Detect which cell encompasses the target text, then output its (X, Y) center coordinate. 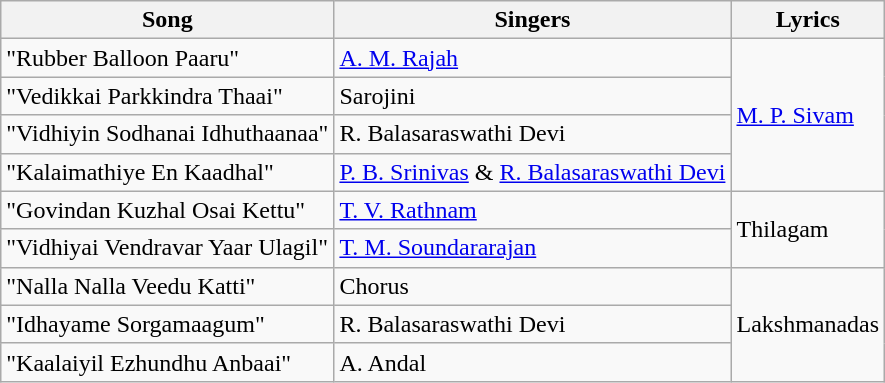
"Vidhiyin Sodhanai Idhuthaanaa" (168, 134)
Lakshmanadas (808, 324)
A. Andal (532, 362)
"Kaalaiyil Ezhundhu Anbaai" (168, 362)
Chorus (532, 286)
"Kalaimathiye En Kaadhal" (168, 172)
Singers (532, 20)
Lyrics (808, 20)
Thilagam (808, 229)
T. M. Soundararajan (532, 248)
P. B. Srinivas & R. Balasaraswathi Devi (532, 172)
A. M. Rajah (532, 58)
"Vedikkai Parkkindra Thaai" (168, 96)
M. P. Sivam (808, 115)
T. V. Rathnam (532, 210)
"Nalla Nalla Veedu Katti" (168, 286)
Sarojini (532, 96)
"Vidhiyai Vendravar Yaar Ulagil" (168, 248)
Song (168, 20)
"Rubber Balloon Paaru" (168, 58)
"Idhayame Sorgamaagum" (168, 324)
"Govindan Kuzhal Osai Kettu" (168, 210)
